Locate the cell with the specified text and output its [X, Y] center coordinate. 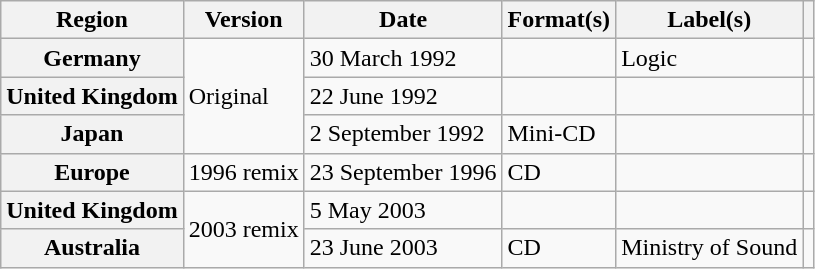
Version [244, 20]
23 September 1996 [403, 172]
Mini-CD [559, 134]
1996 remix [244, 172]
2003 remix [244, 229]
Date [403, 20]
2 September 1992 [403, 134]
Japan [92, 134]
23 June 2003 [403, 248]
5 May 2003 [403, 210]
Region [92, 20]
Original [244, 96]
30 March 1992 [403, 58]
Germany [92, 58]
Europe [92, 172]
Format(s) [559, 20]
Ministry of Sound [710, 248]
Australia [92, 248]
Logic [710, 58]
22 June 1992 [403, 96]
Label(s) [710, 20]
